From the cell containing the given text, extract its center point as [X, Y] coordinate. 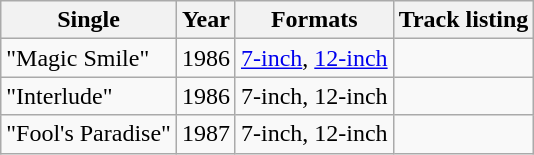
Single [89, 20]
Formats [314, 20]
Track listing [464, 20]
"Fool's Paradise" [89, 134]
1987 [206, 134]
"Magic Smile" [89, 58]
"Interlude" [89, 96]
Year [206, 20]
